Find where the given text appears and provide that cell's center as (X, Y) coordinate. 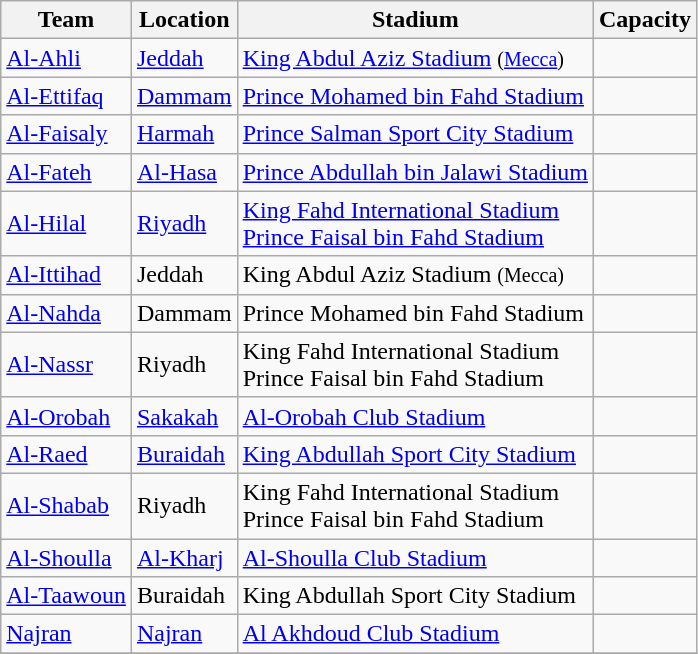
Al-Orobah Club Stadium (415, 416)
Stadium (415, 20)
Al Akhdoud Club Stadium (415, 634)
Harmah (184, 134)
Al-Raed (66, 454)
Al-Ittihad (66, 275)
Prince Abdullah bin Jalawi Stadium (415, 172)
Al-Shoulla Club Stadium (415, 557)
Prince Salman Sport City Stadium (415, 134)
Al-Nahda (66, 313)
Al-Ahli (66, 58)
Al-Hilal (66, 224)
Al-Shabab (66, 506)
Al-Nassr (66, 364)
Location (184, 20)
Al-Orobah (66, 416)
Al-Faisaly (66, 134)
Al-Kharj (184, 557)
Al-Taawoun (66, 596)
Team (66, 20)
Al-Ettifaq (66, 96)
Capacity (646, 20)
Al-Fateh (66, 172)
Al-Hasa (184, 172)
Al-Shoulla (66, 557)
Sakakah (184, 416)
